Output the (X, Y) coordinate of the center of the cell containing the given text.  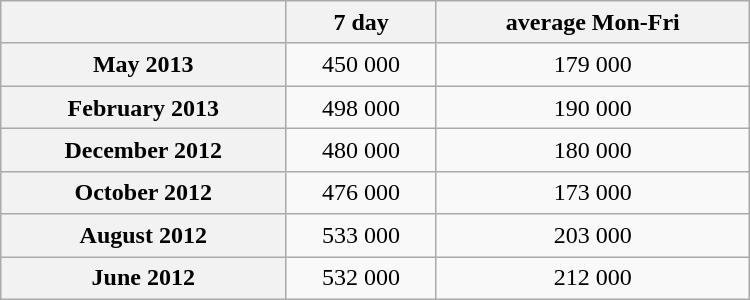
498 000 (362, 108)
450 000 (362, 64)
533 000 (362, 236)
May 2013 (144, 64)
203 000 (592, 236)
480 000 (362, 150)
179 000 (592, 64)
February 2013 (144, 108)
June 2012 (144, 278)
7 day (362, 22)
212 000 (592, 278)
532 000 (362, 278)
190 000 (592, 108)
August 2012 (144, 236)
December 2012 (144, 150)
180 000 (592, 150)
October 2012 (144, 192)
average Mon-Fri (592, 22)
476 000 (362, 192)
173 000 (592, 192)
